Return the (x, y) coordinate for the center point of the cell that contains the specified text.  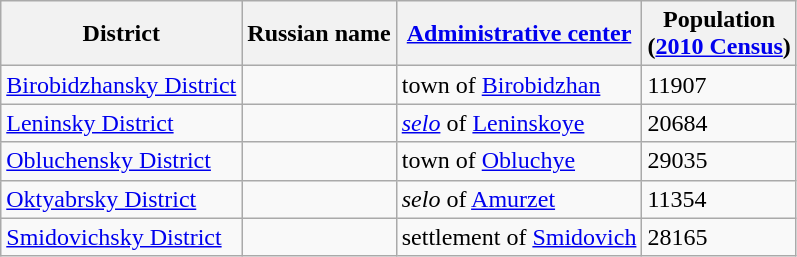
Administrative center (519, 34)
29035 (719, 161)
Birobidzhansky District (122, 85)
Population(2010 Census) (719, 34)
20684 (719, 123)
11354 (719, 199)
Leninsky District (122, 123)
28165 (719, 237)
selo of Leninskoye (519, 123)
Oktyabrsky District (122, 199)
town of Birobidzhan (519, 85)
town of Obluchye (519, 161)
District (122, 34)
Obluchensky District (122, 161)
Russian name (319, 34)
selo of Amurzet (519, 199)
settlement of Smidovich (519, 237)
11907 (719, 85)
Smidovichsky District (122, 237)
